Return [X, Y] of the center of cell containing provided text 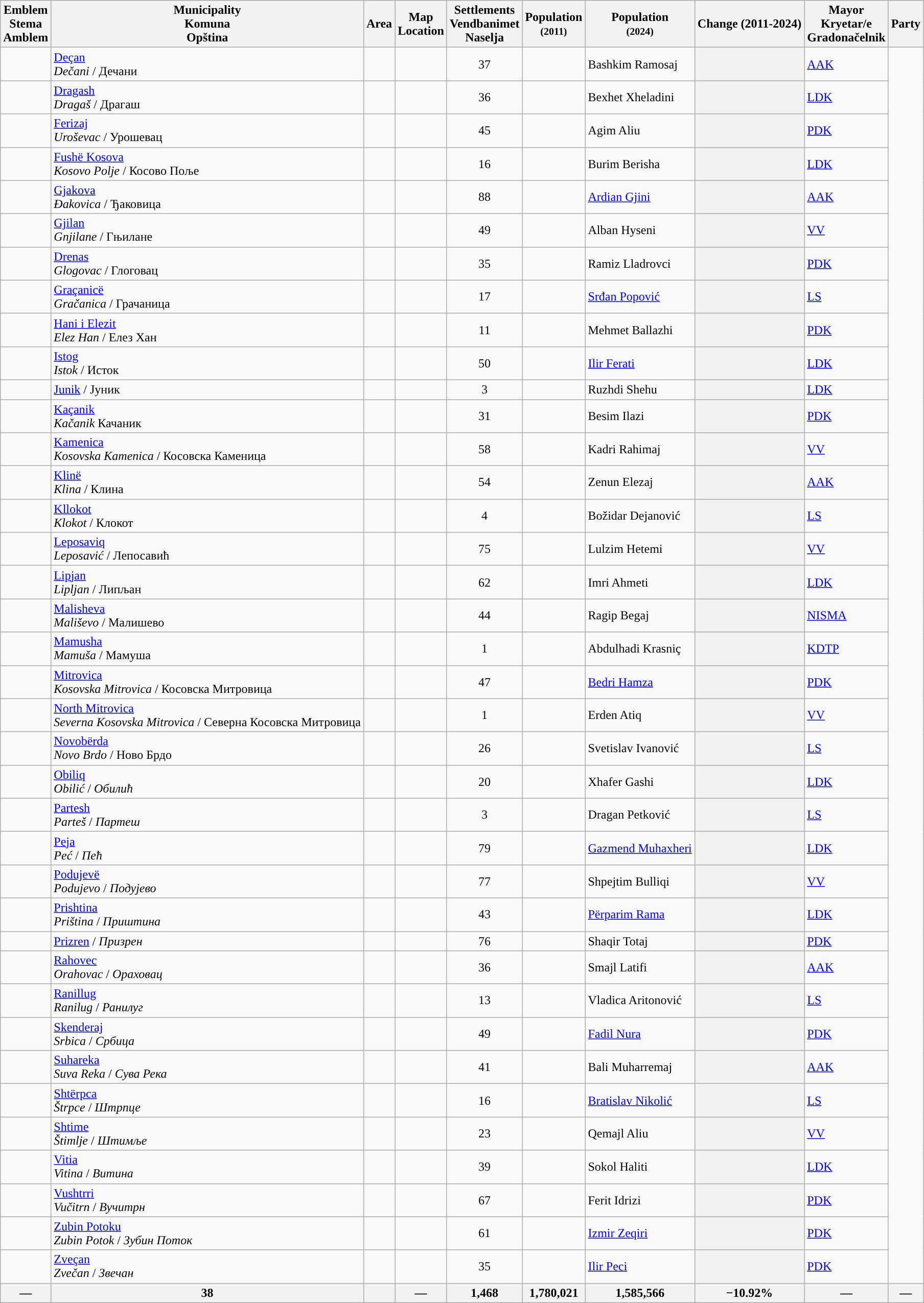
Change (2011-2024) [749, 24]
Agim Aliu [640, 131]
MayorKryetar/eGradonačelnik [846, 24]
11 [484, 330]
Ragip Begaj [640, 615]
Ilir Peci [640, 1266]
−10.92% [749, 1293]
VushtrriVučitrn / Вучитрн [207, 1200]
45 [484, 131]
PodujevëPodujevo / Подујево [207, 881]
Përparim Rama [640, 915]
FerizajUroševac / Урошевац [207, 131]
Burim Berisha [640, 164]
76 [484, 941]
KllokotKlokot / Клокот [207, 516]
Fadil Nura [640, 1034]
13 [484, 1000]
ParteshParteš / Партеш [207, 815]
Gazmend Muhaxheri [640, 848]
SettlementsVendbanimetNaselja [484, 24]
Kadri Rahimaj [640, 450]
Božidar Dejanović [640, 516]
79 [484, 848]
4 [484, 516]
ObiliqObilić / Обилић [207, 782]
67 [484, 1200]
Ferit Idrizi [640, 1200]
MitrovicaKosovska Mitrovica / Косовска Митровица [207, 682]
Bashkim Ramosaj [640, 64]
38 [207, 1293]
Bratislav Nikolić [640, 1101]
1,585,566 [640, 1293]
SuharekaSuva Reka / Сува Река [207, 1067]
KaçanikKačanik Качаник [207, 416]
23 [484, 1133]
Hani i ElezitElez Han / Елез Хан [207, 330]
58 [484, 450]
MalishevaMališevo / Малишево [207, 615]
Bexhet Xheladini [640, 97]
44 [484, 615]
NovobërdaNovo Brdo / Ново Брдо [207, 748]
Sokol Haliti [640, 1167]
Dragan Petković [640, 815]
Smajl Latifi [640, 968]
RanillugRanilug / Ранилуг [207, 1000]
MapLocation [421, 24]
Prizren / Призрен [207, 941]
Izmir Zeqiri [640, 1234]
1,468 [484, 1293]
75 [484, 549]
DragashDragaš / Драгаш [207, 97]
Qemajl Aliu [640, 1133]
LipjanLipljan / Липљан [207, 583]
88 [484, 197]
41 [484, 1067]
Party [906, 24]
Zenun Elezaj [640, 482]
PejaPeć / Пећ [207, 848]
61 [484, 1234]
50 [484, 363]
Alban Hyseni [640, 230]
Shaqir Totaj [640, 941]
RahovecOrahovac / Ораховац [207, 968]
KDTP [846, 649]
20 [484, 782]
Abdulhadi Krasniç [640, 649]
ZveçanZvečan / Звечан [207, 1266]
Xhafer Gashi [640, 782]
SkenderajSrbica / Србица [207, 1034]
Imri Ahmeti [640, 583]
Vladica Aritonović [640, 1000]
47 [484, 682]
17 [484, 296]
MunicipalityKomunaOpština [207, 24]
NISMA [846, 615]
Ilir Ferati [640, 363]
Mehmet Ballazhi [640, 330]
Srđan Popović [640, 296]
DeçanDečani / Дечани [207, 64]
Area [379, 24]
PrishtinaPriština / Приштина [207, 915]
GjakovaĐakovica / Ђаковица [207, 197]
ShtërpcaŠtrpce / Штрпце [207, 1101]
Zubin PotokuZubin Potok / Зубин Поток [207, 1234]
43 [484, 915]
31 [484, 416]
Junik / Јуник [207, 389]
Ardian Gjini [640, 197]
GjilanGnjilane / Гњилане [207, 230]
Lulzim Hetemi [640, 549]
Population(2024) [640, 24]
North MitrovicaSeverna Kosovska Mitrovica / Северна Косовска Митровица [207, 715]
Population(2011) [554, 24]
ShtimeŠtimlje / Штимље [207, 1133]
26 [484, 748]
37 [484, 64]
54 [484, 482]
LeposaviqLeposavić / Лепосавић [207, 549]
DrenasGlogovac / Глоговац [207, 264]
Besim Ilazi [640, 416]
Bali Muharremaj [640, 1067]
GraçanicëGračanica / Грачаница [207, 296]
KlinëKlina / Клина [207, 482]
Shpejtim Bulliqi [640, 881]
39 [484, 1167]
77 [484, 881]
1,780,021 [554, 1293]
Ruzhdi Shehu [640, 389]
KamenicaKosovska Kamenica / Косовска Каменица [207, 450]
Svetislav Ivanović [640, 748]
Erden Atiq [640, 715]
EmblemStemaAmblem [26, 24]
MamushaMamuša / Мамуша [207, 649]
Bedri Hamza [640, 682]
62 [484, 583]
VitiaVitina / Витина [207, 1167]
Ramiz Lladrovci [640, 264]
IstogIstok / Исток [207, 363]
Fushë KosovaKosovo Polje / Косово Поље [207, 164]
